Extract the (x, y) coordinate from the center of the cell holding the provided text.  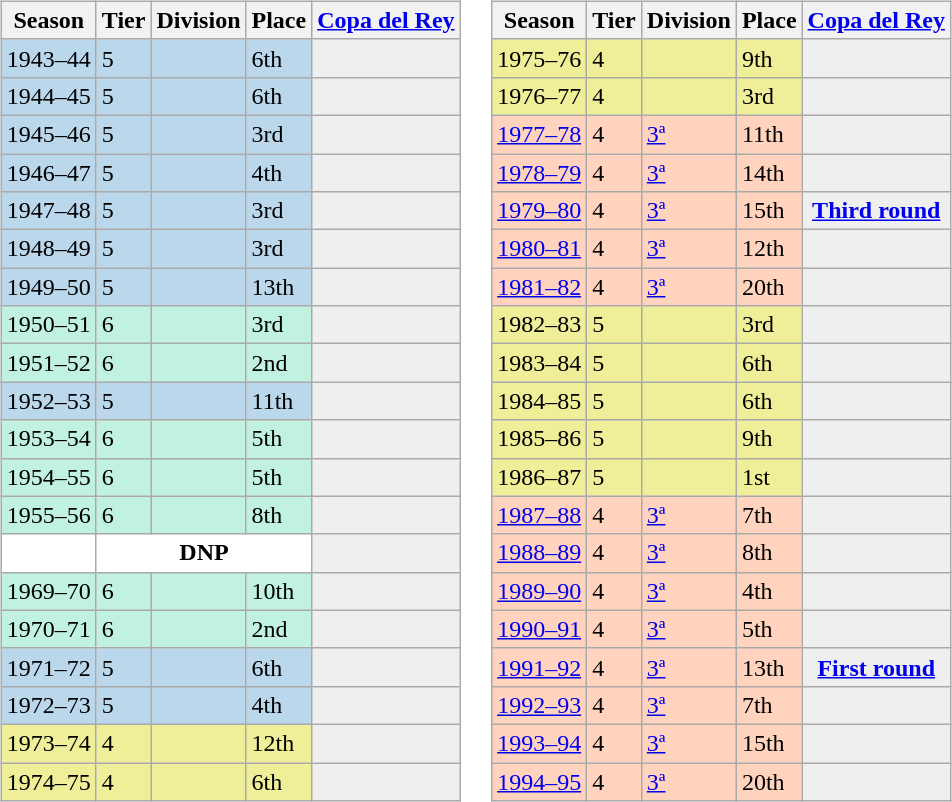
1988–89 (540, 553)
1977–78 (540, 134)
1951–52 (48, 363)
1948–49 (48, 249)
1974–75 (48, 781)
DNP (204, 553)
1954–55 (48, 477)
1992–93 (540, 705)
1981–82 (540, 287)
1976–77 (540, 96)
1st (769, 477)
1970–71 (48, 629)
10th (279, 591)
1987–88 (540, 515)
1991–92 (540, 667)
1952–53 (48, 401)
1975–76 (540, 58)
1978–79 (540, 173)
1983–84 (540, 363)
1949–50 (48, 287)
1972–73 (48, 705)
1969–70 (48, 591)
1945–46 (48, 134)
1984–85 (540, 401)
1979–80 (540, 211)
Third round (876, 211)
1944–45 (48, 96)
1947–48 (48, 211)
1946–47 (48, 173)
1955–56 (48, 515)
1980–81 (540, 249)
1973–74 (48, 743)
1982–83 (540, 325)
1993–94 (540, 743)
1950–51 (48, 325)
14th (769, 173)
1943–44 (48, 58)
1985–86 (540, 439)
1990–91 (540, 629)
1953–54 (48, 439)
First round (876, 667)
1994–95 (540, 781)
1989–90 (540, 591)
1971–72 (48, 667)
1986–87 (540, 477)
